Scan for the cell matching the given text and deliver its [X, Y] coordinate at center. 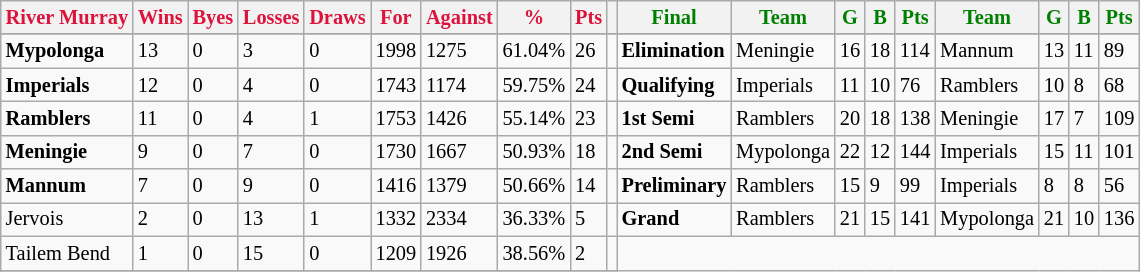
17 [1054, 118]
1667 [460, 152]
1743 [396, 85]
1209 [396, 253]
22 [850, 152]
1926 [460, 253]
16 [850, 51]
1379 [460, 186]
50.93% [534, 152]
136 [1119, 219]
14 [588, 186]
1332 [396, 219]
Preliminary [674, 186]
Qualifying [674, 85]
76 [915, 85]
Jervois [67, 219]
5 [588, 219]
89 [1119, 51]
144 [915, 152]
Wins [160, 17]
For [396, 17]
1753 [396, 118]
Tailem Bend [67, 253]
1416 [396, 186]
1426 [460, 118]
36.33% [534, 219]
1275 [460, 51]
141 [915, 219]
1730 [396, 152]
61.04% [534, 51]
26 [588, 51]
20 [850, 118]
Final [674, 17]
% [534, 17]
Grand [674, 219]
114 [915, 51]
56 [1119, 186]
38.56% [534, 253]
50.66% [534, 186]
Byes [213, 17]
Losses [271, 17]
55.14% [534, 118]
68 [1119, 85]
Against [460, 17]
Draws [337, 17]
138 [915, 118]
1998 [396, 51]
2334 [460, 219]
99 [915, 186]
1st Semi [674, 118]
24 [588, 85]
River Murray [67, 17]
23 [588, 118]
Elimination [674, 51]
101 [1119, 152]
2nd Semi [674, 152]
109 [1119, 118]
59.75% [534, 85]
1174 [460, 85]
3 [271, 51]
